Identify which cell holds the provided text, then report its (X, Y) central coordinate. 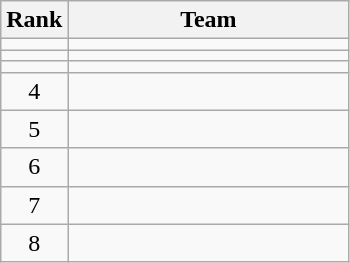
8 (34, 243)
5 (34, 129)
7 (34, 205)
Rank (34, 20)
4 (34, 91)
Team (208, 20)
6 (34, 167)
